Locate the cell with the specified text and output its [X, Y] center coordinate. 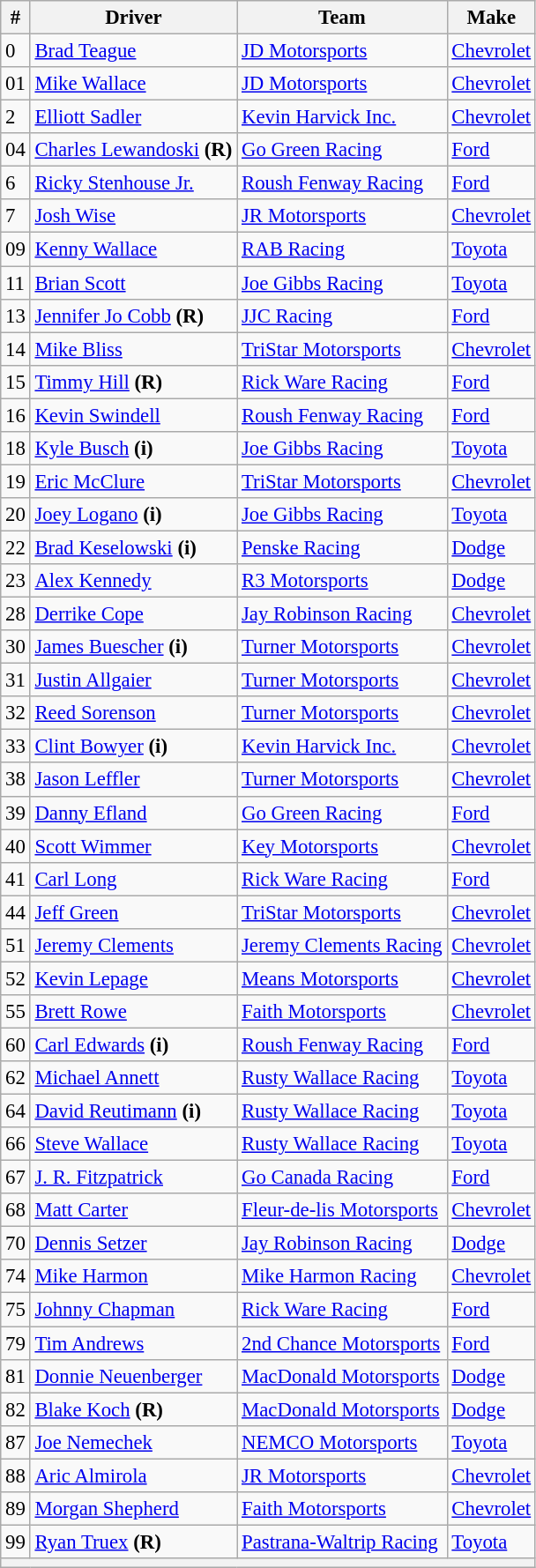
Michael Annett [134, 1078]
Alex Kennedy [134, 581]
Jennifer Jo Cobb (R) [134, 316]
88 [16, 1475]
Morgan Shepherd [134, 1509]
Means Motorsports [342, 978]
75 [16, 1310]
Mike Bliss [134, 349]
Penske Racing [342, 547]
Eric McClure [134, 481]
Brett Rowe [134, 1012]
Brad Teague [134, 51]
23 [16, 581]
51 [16, 946]
15 [16, 382]
64 [16, 1111]
Reed Sorenson [134, 713]
19 [16, 481]
30 [16, 647]
87 [16, 1442]
Johnny Chapman [134, 1310]
Kevin Swindell [134, 415]
01 [16, 84]
60 [16, 1044]
RAB Racing [342, 249]
JJC Racing [342, 316]
55 [16, 1012]
74 [16, 1277]
22 [16, 547]
13 [16, 316]
Donnie Neuenberger [134, 1376]
Blake Koch (R) [134, 1409]
20 [16, 515]
Mike Harmon Racing [342, 1277]
Jeremy Clements Racing [342, 946]
Kyle Busch (i) [134, 449]
Joey Logano (i) [134, 515]
68 [16, 1210]
6 [16, 183]
Aric Almirola [134, 1475]
Tim Andrews [134, 1343]
39 [16, 813]
Brad Keselowski (i) [134, 547]
52 [16, 978]
Team [342, 18]
31 [16, 680]
40 [16, 846]
Dennis Setzer [134, 1244]
14 [16, 349]
18 [16, 449]
99 [16, 1542]
Jeremy Clements [134, 946]
Jason Leffler [134, 780]
82 [16, 1409]
70 [16, 1244]
Charles Lewandoski (R) [134, 150]
Kenny Wallace [134, 249]
Mike Wallace [134, 84]
66 [16, 1144]
79 [16, 1343]
09 [16, 249]
16 [16, 415]
89 [16, 1509]
Matt Carter [134, 1210]
33 [16, 747]
Justin Allgaier [134, 680]
2 [16, 117]
11 [16, 283]
Driver [134, 18]
Scott Wimmer [134, 846]
J. R. Fitzpatrick [134, 1178]
Ryan Truex (R) [134, 1542]
04 [16, 150]
Clint Bowyer (i) [134, 747]
81 [16, 1376]
28 [16, 614]
Derrike Cope [134, 614]
Danny Efland [134, 813]
NEMCO Motorsports [342, 1442]
Timmy Hill (R) [134, 382]
David Reutimann (i) [134, 1111]
41 [16, 879]
Joe Nemechek [134, 1442]
Josh Wise [134, 216]
67 [16, 1178]
Ricky Stenhouse Jr. [134, 183]
Fleur-de-lis Motorsports [342, 1210]
62 [16, 1078]
Pastrana-Waltrip Racing [342, 1542]
Make [491, 18]
Kevin Lepage [134, 978]
38 [16, 780]
0 [16, 51]
Key Motorsports [342, 846]
7 [16, 216]
Brian Scott [134, 283]
Mike Harmon [134, 1277]
James Buescher (i) [134, 647]
32 [16, 713]
Go Canada Racing [342, 1178]
Elliott Sadler [134, 117]
44 [16, 912]
2nd Chance Motorsports [342, 1343]
Jeff Green [134, 912]
Carl Long [134, 879]
Carl Edwards (i) [134, 1044]
Steve Wallace [134, 1144]
R3 Motorsports [342, 581]
# [16, 18]
